Scan for the cell matching the given text and deliver its [X, Y] coordinate at center. 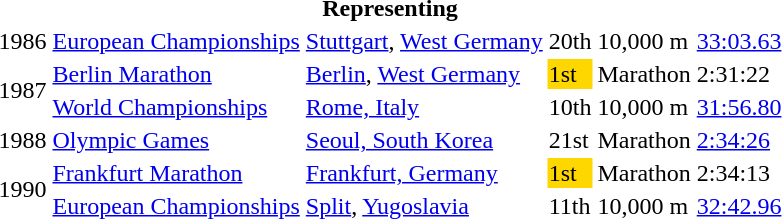
European Championships [176, 41]
20th [570, 41]
Olympic Games [176, 140]
10th [570, 107]
Berlin Marathon [176, 74]
Seoul, South Korea [424, 140]
Frankfurt, Germany [424, 173]
Rome, Italy [424, 107]
Frankfurt Marathon [176, 173]
Stuttgart, West Germany [424, 41]
Berlin, West Germany [424, 74]
21st [570, 140]
World Championships [176, 107]
